Scan for the cell matching the given text and deliver its (x, y) coordinate at center. 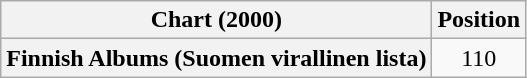
Finnish Albums (Suomen virallinen lista) (216, 58)
110 (479, 58)
Position (479, 20)
Chart (2000) (216, 20)
